Output the [X, Y] coordinate of the center of the cell containing the given text.  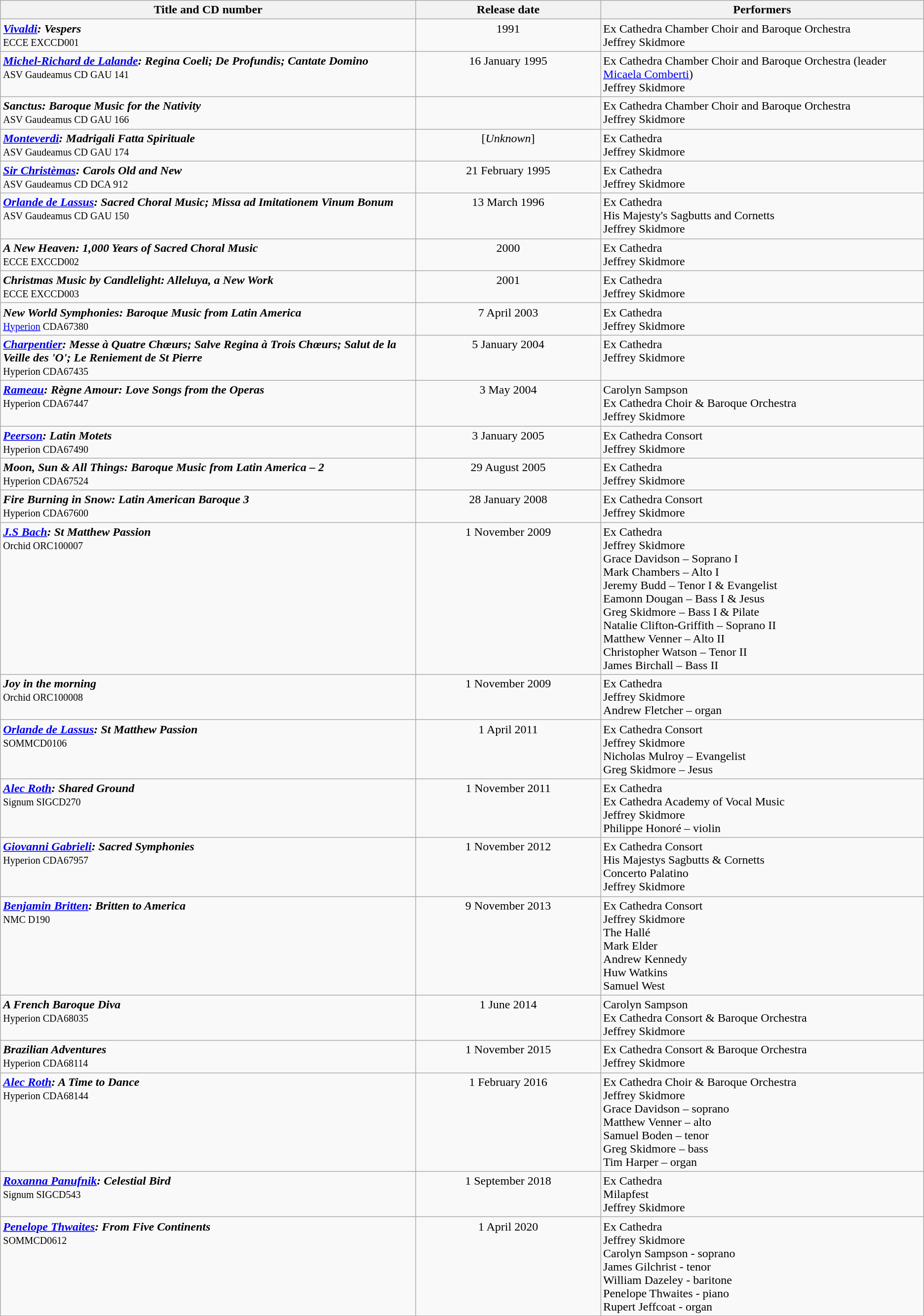
Alec Roth: A Time to DanceHyperion CDA68144 [208, 1122]
Ex Cathedra ConsortHis Majestys Sagbutts & CornettsConcerto PalatinoJeffrey Skidmore [762, 867]
A New Heaven: 1,000 Years of Sacred Choral MusicECCE EXCCD002 [208, 255]
1 November 2011 [508, 808]
Brazilian AdventuresHyperion CDA68114 [208, 1057]
7 April 2003 [508, 319]
Penelope Thwaites: From Five ContinentsSOMMCD0612 [208, 1266]
13 March 1996 [508, 216]
3 May 2004 [508, 403]
Ex Cathedra ConsortJeffrey SkidmoreThe HalléMark ElderAndrew KennedyHuw WatkinsSamuel West [762, 946]
Ex CathedraMilapfestJeffrey Skidmore [762, 1194]
Ex CathedraHis Majesty's Sagbutts and CornettsJeffrey Skidmore [762, 216]
Sanctus: Baroque Music for the NativityASV Gaudeamus CD GAU 166 [208, 113]
28 January 2008 [508, 507]
Monteverdi: Madrigali Fatta SpiritualeASV Gaudeamus CD GAU 174 [208, 145]
Release date [508, 10]
1 November 2015 [508, 1057]
Carolyn SampsonEx Cathedra Consort & Baroque OrchestraJeffrey Skidmore [762, 1018]
Title and CD number [208, 10]
1 June 2014 [508, 1018]
Sir Christèmas: Carols Old and NewASV Gaudeamus CD DCA 912 [208, 177]
Orlande de Lassus: St Matthew PassionSOMMCD0106 [208, 750]
Ex Cathedra Chamber Choir and Baroque Orchestra (leader Micaela Comberti)Jeffrey Skidmore [762, 74]
Ex CathedraJeffrey SkidmoreCarolyn Sampson - sopranoJames Gilchrist - tenorWilliam Dazeley - baritonePenelope Thwaites - pianoRupert Jeffcoat - organ [762, 1266]
21 February 1995 [508, 177]
Alec Roth: Shared GroundSignum SIGCD270 [208, 808]
J.S Bach: St Matthew PassionOrchid ORC100007 [208, 598]
1991 [508, 36]
16 January 1995 [508, 74]
2000 [508, 255]
Ex CathedraJeffrey SkidmoreAndrew Fletcher – organ [762, 697]
1 April 2020 [508, 1266]
Charpentier: Messe à Quatre Chœurs; Salve Regina à Trois Chœurs; Salut de la Veille des 'O'; Le Reniement de St PierreHyperion CDA67435 [208, 358]
Ex Cathedra Consort & Baroque OrchestraJeffrey Skidmore [762, 1057]
Moon, Sun & All Things: Baroque Music from Latin America – 2Hyperion CDA67524 [208, 474]
Roxanna Panufnik: Celestial BirdSignum SIGCD543 [208, 1194]
5 January 2004 [508, 358]
Giovanni Gabrieli: Sacred SymphoniesHyperion CDA67957 [208, 867]
[Unknown] [508, 145]
1 September 2018 [508, 1194]
Vivaldi: VespersECCE EXCCD001 [208, 36]
Orlande de Lassus: Sacred Choral Music; Missa ad Imitationem Vinum BonumASV Gaudeamus CD GAU 150 [208, 216]
Ex CathedraEx Cathedra Academy of Vocal MusicJeffrey SkidmorePhilippe Honoré – violin [762, 808]
1 February 2016 [508, 1122]
Ex Cathedra ConsortJeffrey SkidmoreNicholas Mulroy – EvangelistGreg Skidmore – Jesus [762, 750]
1 April 2011 [508, 750]
29 August 2005 [508, 474]
A French Baroque DivaHyperion CDA68035 [208, 1018]
Benjamin Britten: Britten to AmericaNMC D190 [208, 946]
Fire Burning in Snow: Latin American Baroque 3Hyperion CDA67600 [208, 507]
Michel-Richard de Lalande: Regina Coeli; De Profundis; Cantate DominoASV Gaudeamus CD GAU 141 [208, 74]
New World Symphonies: Baroque Music from Latin AmericaHyperion CDA67380 [208, 319]
Carolyn SampsonEx Cathedra Choir & Baroque OrchestraJeffrey Skidmore [762, 403]
Rameau: Règne Amour: Love Songs from the OperasHyperion CDA67447 [208, 403]
1 November 2012 [508, 867]
Performers [762, 10]
Christmas Music by Candlelight: Alleluya, a New WorkECCE EXCCD003 [208, 286]
Joy in the morningOrchid ORC100008 [208, 697]
3 January 2005 [508, 441]
9 November 2013 [508, 946]
Peerson: Latin MotetsHyperion CDA67490 [208, 441]
2001 [508, 286]
